Capture the cell that displays the provided text and extract its [X, Y] central coordinate. 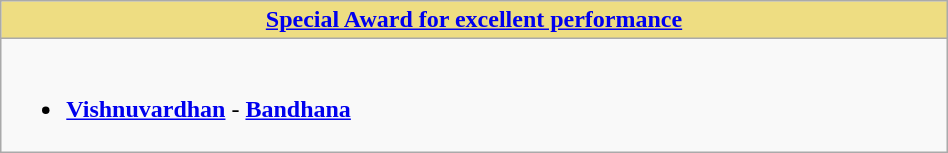
Special Award for excellent performance [474, 20]
Vishnuvardhan - Bandhana [474, 96]
